Capture the cell that displays the provided text and extract its [X, Y] central coordinate. 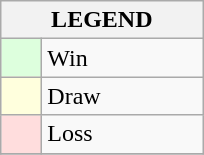
Loss [122, 134]
Draw [122, 96]
LEGEND [102, 20]
Win [122, 58]
